For the text-containing cell, return its midpoint in [X, Y] coordinate format. 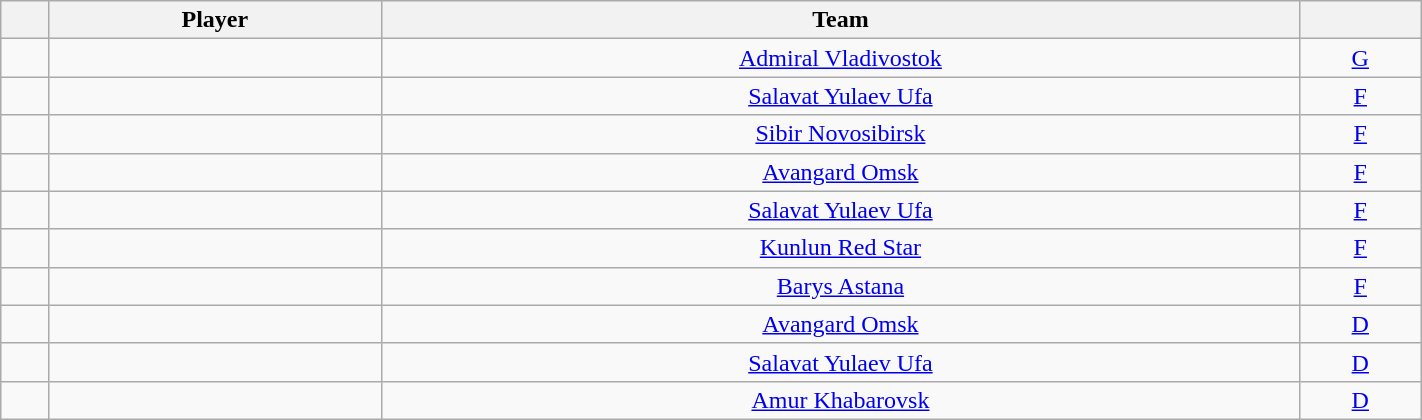
G [1360, 58]
Barys Astana [841, 286]
Amur Khabarovsk [841, 400]
Admiral Vladivostok [841, 58]
Player [214, 20]
Team [841, 20]
Sibir Novosibirsk [841, 134]
Kunlun Red Star [841, 248]
